Output the (x, y) coordinate of the center of the cell containing the given text.  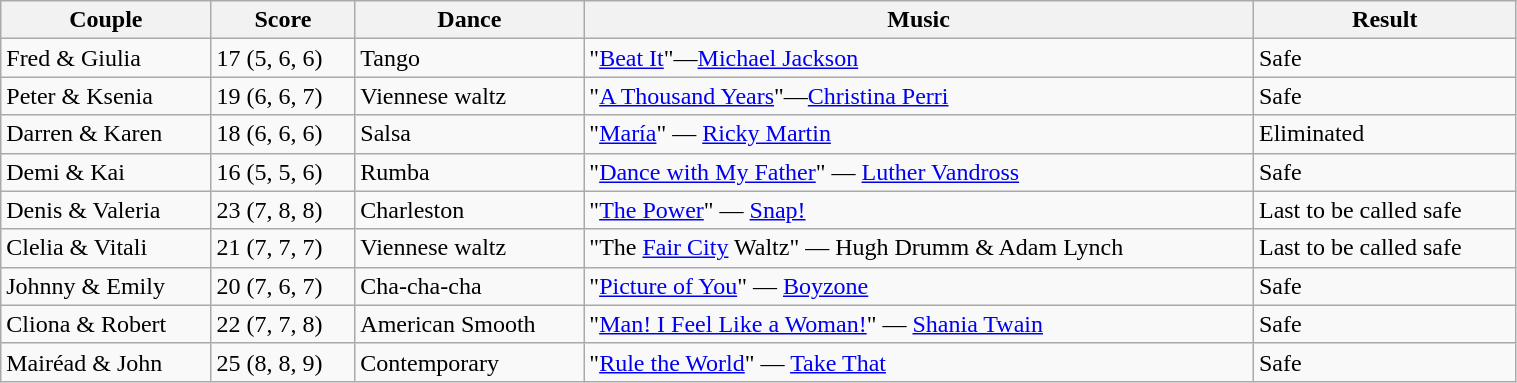
Score (283, 20)
25 (8, 8, 9) (283, 362)
American Smooth (470, 324)
Clelia & Vitali (106, 248)
"A Thousand Years"—Christina Perri (919, 96)
Eliminated (1384, 134)
Cliona & Robert (106, 324)
Cha-cha-cha (470, 286)
"Picture of You" — Boyzone (919, 286)
21 (7, 7, 7) (283, 248)
Mairéad & John (106, 362)
20 (7, 6, 7) (283, 286)
"María" — Ricky Martin (919, 134)
Denis & Valeria (106, 210)
"The Power" — Snap! (919, 210)
Dance (470, 20)
23 (7, 8, 8) (283, 210)
22 (7, 7, 8) (283, 324)
Contemporary (470, 362)
17 (5, 6, 6) (283, 58)
Demi & Kai (106, 172)
16 (5, 5, 6) (283, 172)
"Dance with My Father" — Luther Vandross (919, 172)
"Rule the World" — Take That (919, 362)
"The Fair City Waltz" — Hugh Drumm & Adam Lynch (919, 248)
Salsa (470, 134)
Tango (470, 58)
"Beat It"—Michael Jackson (919, 58)
Darren & Karen (106, 134)
19 (6, 6, 7) (283, 96)
"Man! I Feel Like a Woman!" — Shania Twain (919, 324)
Johnny & Emily (106, 286)
Charleston (470, 210)
Peter & Ksenia (106, 96)
18 (6, 6, 6) (283, 134)
Result (1384, 20)
Couple (106, 20)
Fred & Giulia (106, 58)
Rumba (470, 172)
Music (919, 20)
